Identify which cell holds the provided text, then report its [x, y] central coordinate. 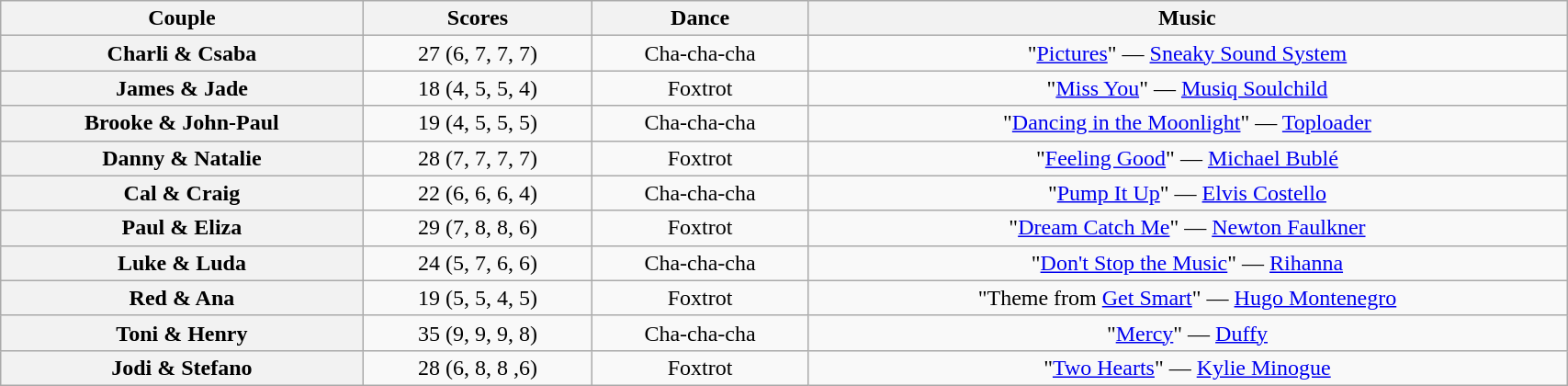
35 (9, 9, 9, 8) [478, 333]
"Two Hearts" — Kylie Minogue [1187, 368]
Scores [478, 18]
18 (4, 5, 5, 4) [478, 88]
19 (4, 5, 5, 5) [478, 123]
28 (7, 7, 7, 7) [478, 158]
28 (6, 8, 8 ,6) [478, 368]
Cal & Craig [182, 193]
"Dancing in the Moonlight" — Toploader [1187, 123]
Brooke & John-Paul [182, 123]
Couple [182, 18]
"Miss You" — Musiq Soulchild [1187, 88]
"Theme from Get Smart" — Hugo Montenegro [1187, 298]
Paul & Eliza [182, 228]
Danny & Natalie [182, 158]
Toni & Henry [182, 333]
"Mercy" — Duffy [1187, 333]
Dance [700, 18]
Luke & Luda [182, 263]
"Dream Catch Me" — Newton Faulkner [1187, 228]
"Pictures" — Sneaky Sound System [1187, 53]
27 (6, 7, 7, 7) [478, 53]
Charli & Csaba [182, 53]
19 (5, 5, 4, 5) [478, 298]
"Don't Stop the Music" — Rihanna [1187, 263]
James & Jade [182, 88]
22 (6, 6, 6, 4) [478, 193]
Music [1187, 18]
"Feeling Good" — Michael Bublé [1187, 158]
24 (5, 7, 6, 6) [478, 263]
Red & Ana [182, 298]
"Pump It Up" — Elvis Costello [1187, 193]
29 (7, 8, 8, 6) [478, 228]
Jodi & Stefano [182, 368]
